Detect which cell encompasses the target text, then output its [x, y] center coordinate. 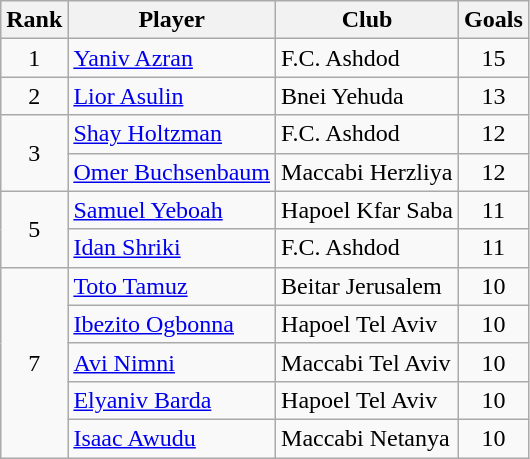
2 [34, 96]
Elyaniv Barda [172, 400]
Player [172, 20]
Omer Buchsenbaum [172, 172]
Maccabi Tel Aviv [368, 362]
7 [34, 362]
Beitar Jerusalem [368, 286]
Goals [494, 20]
Avi Nimni [172, 362]
Yaniv Azran [172, 58]
Club [368, 20]
5 [34, 229]
1 [34, 58]
3 [34, 153]
Samuel Yeboah [172, 210]
Rank [34, 20]
15 [494, 58]
Toto Tamuz [172, 286]
Ibezito Ogbonna [172, 324]
Lior Asulin [172, 96]
13 [494, 96]
Isaac Awudu [172, 438]
Maccabi Netanya [368, 438]
Idan Shriki [172, 248]
Hapoel Kfar Saba [368, 210]
Maccabi Herzliya [368, 172]
Shay Holtzman [172, 134]
Bnei Yehuda [368, 96]
